Capture the cell that displays the provided text and extract its [x, y] central coordinate. 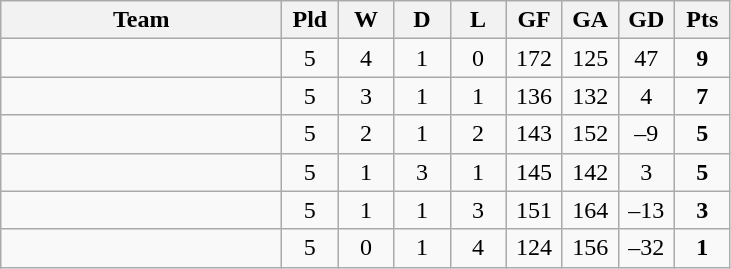
142 [590, 172]
GA [590, 20]
145 [534, 172]
W [366, 20]
47 [646, 58]
D [422, 20]
7 [702, 96]
Pld [310, 20]
–9 [646, 134]
GF [534, 20]
Team [142, 20]
9 [702, 58]
156 [590, 248]
124 [534, 248]
164 [590, 210]
–32 [646, 248]
152 [590, 134]
GD [646, 20]
151 [534, 210]
125 [590, 58]
Pts [702, 20]
L [478, 20]
136 [534, 96]
–13 [646, 210]
132 [590, 96]
143 [534, 134]
172 [534, 58]
